Determine the (x, y) coordinate at the center of the cell enclosing the given text.  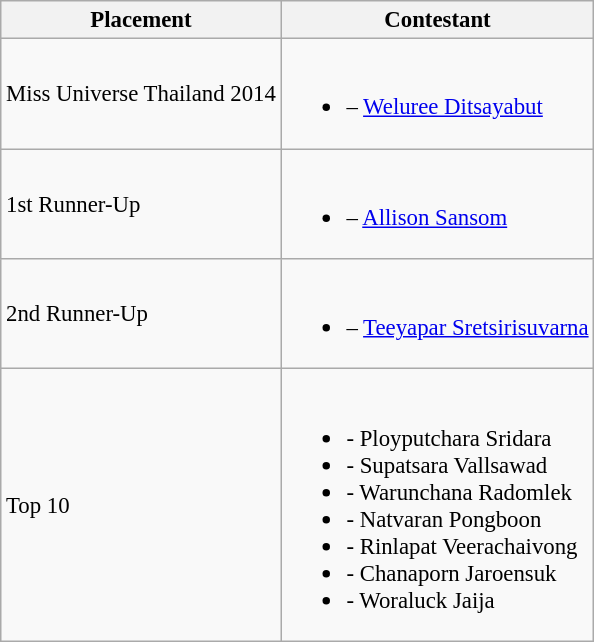
Contestant (438, 20)
– Allison Sansom (438, 204)
Top 10 (141, 505)
1st Runner-Up (141, 204)
Placement (141, 20)
– Weluree Ditsayabut (438, 94)
2nd Runner-Up (141, 314)
Miss Universe Thailand 2014 (141, 94)
– Teeyapar Sretsirisuvarna (438, 314)
